Find where the given text appears and provide that cell's center as [x, y] coordinate. 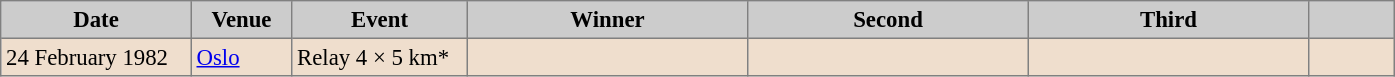
Oslo [241, 57]
Venue [241, 20]
Winner [607, 20]
Date [96, 20]
Third [1168, 20]
Second [888, 20]
Relay 4 × 5 km* [380, 57]
24 February 1982 [96, 57]
Event [380, 20]
